Return [x, y] of the center of cell containing provided text 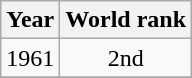
1961 [30, 58]
World rank [126, 20]
Year [30, 20]
2nd [126, 58]
